Capture the cell that displays the provided text and extract its [x, y] central coordinate. 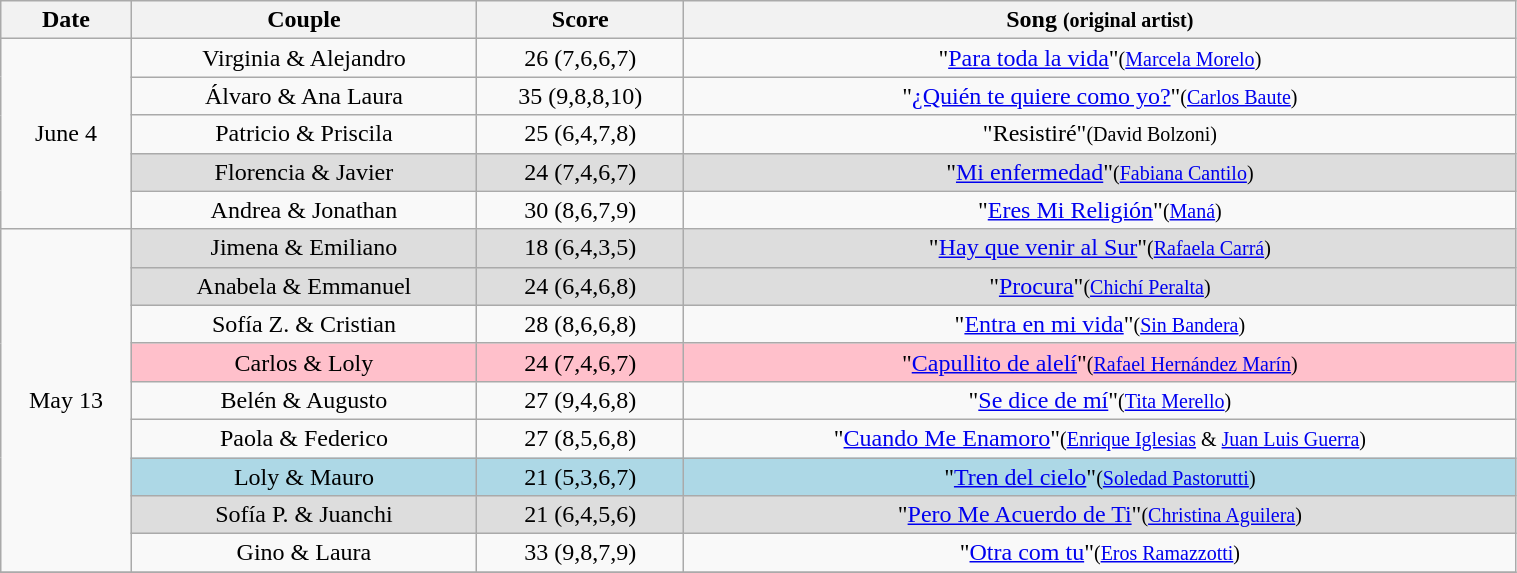
35 (9,8,8,10) [580, 96]
"Se dice de mí"(Tita Merello) [1100, 400]
Anabela & Emmanuel [304, 286]
"Para toda la vida"(Marcela Morelo) [1100, 58]
27 (8,5,6,8) [580, 438]
25 (6,4,7,8) [580, 134]
Patricio & Priscila [304, 134]
24 (6,4,6,8) [580, 286]
33 (9,8,7,9) [580, 553]
18 (6,4,3,5) [580, 248]
Andrea & Jonathan [304, 210]
"Pero Me Acuerdo de Ti"(Christina Aguilera) [1100, 515]
Sofía Z. & Cristian [304, 324]
Song (original artist) [1100, 20]
"Procura"(Chichí Peralta) [1100, 286]
27 (9,4,6,8) [580, 400]
21 (6,4,5,6) [580, 515]
28 (8,6,6,8) [580, 324]
"Mi enfermedad"(Fabiana Cantilo) [1100, 172]
Loly & Mauro [304, 477]
Sofía P. & Juanchi [304, 515]
21 (5,3,6,7) [580, 477]
"Resistiré"(David Bolzoni) [1100, 134]
26 (7,6,6,7) [580, 58]
Couple [304, 20]
30 (8,6,7,9) [580, 210]
Gino & Laura [304, 553]
Carlos & Loly [304, 362]
"Eres Mi Religión"(Maná) [1100, 210]
"Cuando Me Enamoro"(Enrique Iglesias & Juan Luis Guerra) [1100, 438]
"Tren del cielo"(Soledad Pastorutti) [1100, 477]
"Otra com tu"(Eros Ramazzotti) [1100, 553]
Álvaro & Ana Laura [304, 96]
Belén & Augusto [304, 400]
"¿Quién te quiere como yo?"(Carlos Baute) [1100, 96]
Date [66, 20]
June 4 [66, 134]
Florencia & Javier [304, 172]
Jimena & Emiliano [304, 248]
May 13 [66, 400]
"Entra en mi vida"(Sin Bandera) [1100, 324]
"Hay que venir al Sur"(Rafaela Carrá) [1100, 248]
"Capullito de alelí"(Rafael Hernández Marín) [1100, 362]
Paola & Federico [304, 438]
Score [580, 20]
Virginia & Alejandro [304, 58]
